Extract the [X, Y] coordinate from the center of the cell holding the provided text.  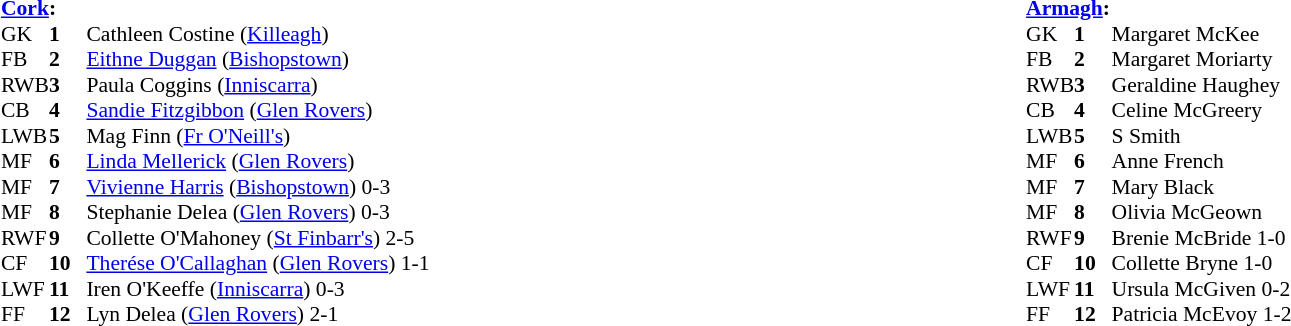
Eithne Duggan (Bishopstown) [258, 59]
Sandie Fitzgibbon (Glen Rovers) [258, 111]
Iren O'Keeffe (Inniscarra) 0-3 [258, 289]
Linda Mellerick (Glen Rovers) [258, 161]
Cathleen Costine (Killeagh) [258, 34]
Paula Coggins (Inniscarra) [258, 85]
Mag Finn (Fr O'Neill's) [258, 136]
Vivienne Harris (Bishopstown) 0-3 [258, 187]
Collette O'Mahoney (St Finbarr's) 2-5 [258, 238]
Stephanie Delea (Glen Rovers) 0-3 [258, 213]
Therése O'Callaghan (Glen Rovers) 1-1 [258, 263]
